From the cell containing the given text, extract its center point as [X, Y] coordinate. 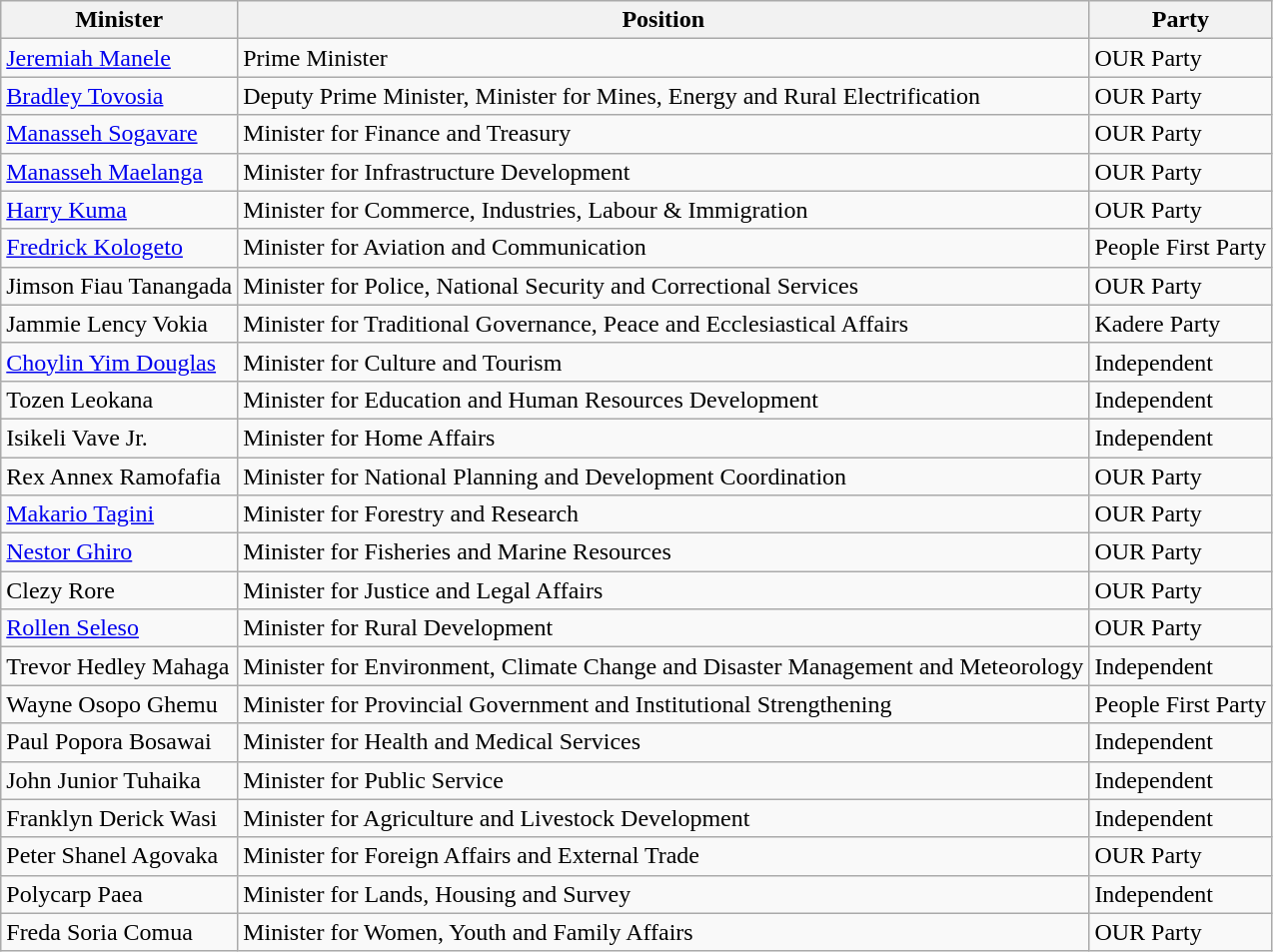
Jeremiah Manele [120, 58]
Minister for National Planning and Development Coordination [663, 476]
Minister for Provincial Government and Institutional Strengthening [663, 704]
Bradley Tovosia [120, 96]
Manasseh Maelanga [120, 172]
John Junior Tuhaika [120, 780]
Trevor Hedley Mahaga [120, 666]
Kadere Party [1181, 324]
Franklyn Derick Wasi [120, 818]
Minister for Foreign Affairs and External Trade [663, 856]
Tozen Leokana [120, 400]
Minister for Health and Medical Services [663, 742]
Nestor Ghiro [120, 552]
Isikeli Vave Jr. [120, 438]
Minister for Education and Human Resources Development [663, 400]
Rex Annex Ramofafia [120, 476]
Minister for Aviation and Communication [663, 248]
Wayne Osopo Ghemu [120, 704]
Freda Soria Comua [120, 932]
Prime Minister [663, 58]
Minister for Traditional Governance, Peace and Ecclesiastical Affairs [663, 324]
Minister for Environment, Climate Change and Disaster Management and Meteorology [663, 666]
Peter Shanel Agovaka [120, 856]
Clezy Rore [120, 590]
Choylin Yim Douglas [120, 362]
Party [1181, 20]
Minister [120, 20]
Jammie Lency Vokia [120, 324]
Minister for Culture and Tourism [663, 362]
Minister for Justice and Legal Affairs [663, 590]
Minister for Women, Youth and Family Affairs [663, 932]
Manasseh Sogavare [120, 134]
Position [663, 20]
Harry Kuma [120, 210]
Minister for Fisheries and Marine Resources [663, 552]
Minister for Public Service [663, 780]
Minister for Police, National Security and Correctional Services [663, 286]
Jimson Fiau Tanangada [120, 286]
Paul Popora Bosawai [120, 742]
Rollen Seleso [120, 628]
Minister for Commerce, Industries, Labour & Immigration [663, 210]
Minister for Home Affairs [663, 438]
Makario Tagini [120, 514]
Minister for Infrastructure Development [663, 172]
Minister for Agriculture and Livestock Development [663, 818]
Fredrick Kologeto [120, 248]
Minister for Rural Development [663, 628]
Minister for Forestry and Research [663, 514]
Polycarp Paea [120, 894]
Minister for Finance and Treasury [663, 134]
Minister for Lands, Housing and Survey [663, 894]
Deputy Prime Minister, Minister for Mines, Energy and Rural Electrification [663, 96]
